For the text-containing cell, return its midpoint in (x, y) coordinate format. 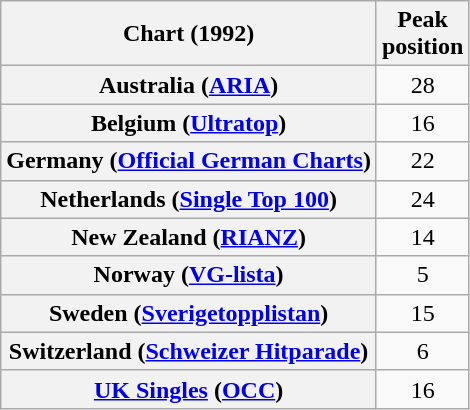
Chart (1992) (189, 34)
24 (422, 199)
Germany (Official German Charts) (189, 161)
22 (422, 161)
Norway (VG-lista) (189, 275)
Belgium (Ultratop) (189, 123)
Australia (ARIA) (189, 85)
14 (422, 237)
Netherlands (Single Top 100) (189, 199)
6 (422, 351)
Peak position (422, 34)
5 (422, 275)
Sweden (Sverigetopplistan) (189, 313)
15 (422, 313)
UK Singles (OCC) (189, 389)
Switzerland (Schweizer Hitparade) (189, 351)
New Zealand (RIANZ) (189, 237)
28 (422, 85)
